Output the [X, Y] coordinate of the center of the cell containing the given text.  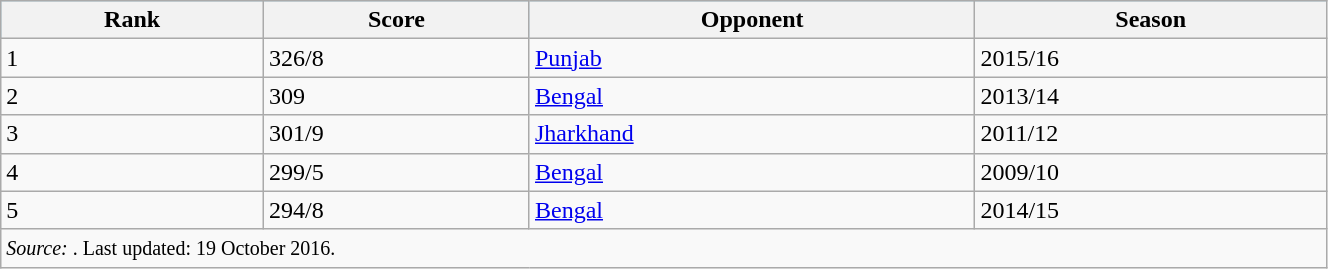
326/8 [396, 58]
Rank [132, 20]
301/9 [396, 134]
Season [1151, 20]
Source: . Last updated: 19 October 2016. [664, 248]
3 [132, 134]
5 [132, 210]
1 [132, 58]
Punjab [752, 58]
294/8 [396, 210]
309 [396, 96]
2 [132, 96]
2011/12 [1151, 134]
Jharkhand [752, 134]
4 [132, 172]
2013/14 [1151, 96]
Score [396, 20]
2015/16 [1151, 58]
2014/15 [1151, 210]
2009/10 [1151, 172]
Opponent [752, 20]
299/5 [396, 172]
